Pinpoint the cell where the given text exists, returning its [x, y] midpoint coordinate. 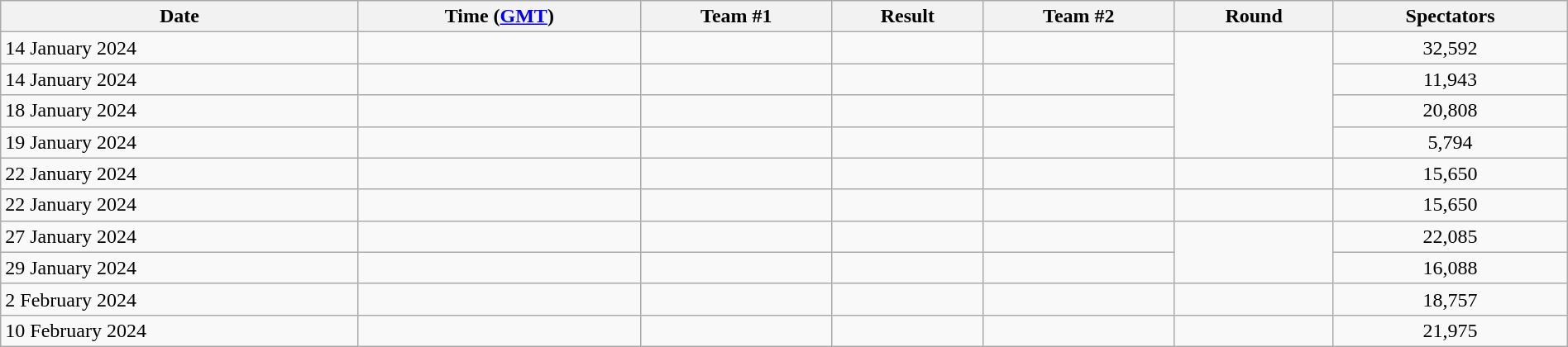
22,085 [1451, 236]
20,808 [1451, 111]
27 January 2024 [180, 236]
Result [907, 17]
18 January 2024 [180, 111]
32,592 [1451, 48]
21,975 [1451, 330]
Team #1 [736, 17]
16,088 [1451, 268]
19 January 2024 [180, 142]
Spectators [1451, 17]
18,757 [1451, 299]
2 February 2024 [180, 299]
Round [1254, 17]
10 February 2024 [180, 330]
5,794 [1451, 142]
Team #2 [1078, 17]
Time (GMT) [500, 17]
11,943 [1451, 79]
Date [180, 17]
29 January 2024 [180, 268]
